Identify which cell holds the provided text, then report its [X, Y] central coordinate. 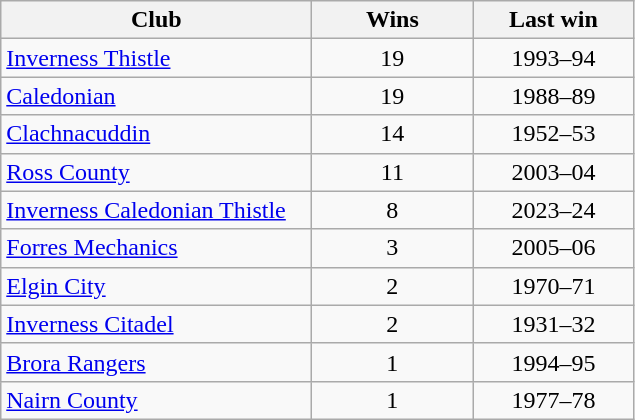
Nairn County [156, 400]
Caledonian [156, 96]
1993–94 [554, 58]
Ross County [156, 172]
2023–24 [554, 210]
Inverness Thistle [156, 58]
8 [392, 210]
1952–53 [554, 134]
Inverness Citadel [156, 324]
2003–04 [554, 172]
Last win [554, 20]
2005–06 [554, 248]
Clachnacuddin [156, 134]
Inverness Caledonian Thistle [156, 210]
1988–89 [554, 96]
1994–95 [554, 362]
Brora Rangers [156, 362]
1970–71 [554, 286]
Forres Mechanics [156, 248]
11 [392, 172]
Club [156, 20]
14 [392, 134]
Wins [392, 20]
Elgin City [156, 286]
3 [392, 248]
1931–32 [554, 324]
1977–78 [554, 400]
